Scan for the cell matching the given text and deliver its (x, y) coordinate at center. 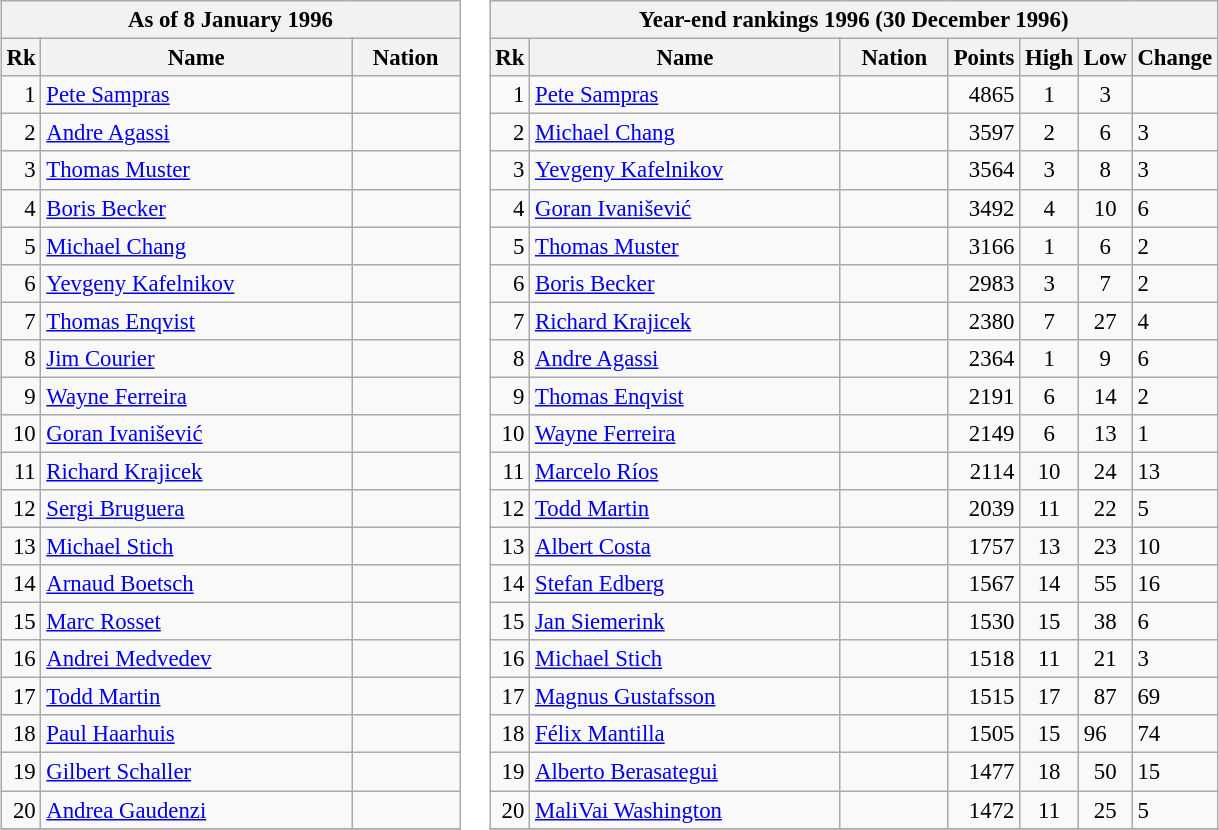
23 (1105, 546)
87 (1105, 697)
2380 (984, 321)
Alberto Berasategui (686, 772)
Arnaud Boetsch (196, 584)
38 (1105, 622)
Andrea Gaudenzi (196, 809)
Paul Haarhuis (196, 734)
Sergi Bruguera (196, 509)
MaliVai Washington (686, 809)
55 (1105, 584)
1515 (984, 697)
27 (1105, 321)
2191 (984, 396)
Year-end rankings 1996 (30 December 1996) (854, 20)
74 (1174, 734)
2114 (984, 471)
Félix Mantilla (686, 734)
96 (1105, 734)
Marcelo Ríos (686, 471)
50 (1105, 772)
2039 (984, 509)
1477 (984, 772)
Jan Siemerink (686, 622)
Marc Rosset (196, 622)
1472 (984, 809)
3564 (984, 170)
Gilbert Schaller (196, 772)
Change (1174, 58)
24 (1105, 471)
Low (1105, 58)
Magnus Gustafsson (686, 697)
22 (1105, 509)
High (1050, 58)
1567 (984, 584)
Albert Costa (686, 546)
21 (1105, 659)
3597 (984, 133)
25 (1105, 809)
2364 (984, 358)
1530 (984, 622)
3492 (984, 208)
Points (984, 58)
1518 (984, 659)
2983 (984, 283)
2149 (984, 434)
Andrei Medvedev (196, 659)
Stefan Edberg (686, 584)
1757 (984, 546)
Jim Courier (196, 358)
3166 (984, 246)
1505 (984, 734)
As of 8 January 1996 (230, 20)
4865 (984, 95)
69 (1174, 697)
